Find where the given text appears and provide that cell's center as (x, y) coordinate. 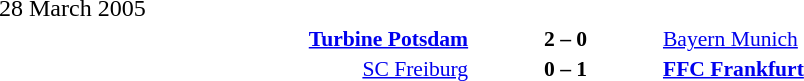
2 – 0 (566, 38)
